Detect which cell encompasses the target text, then output its [X, Y] center coordinate. 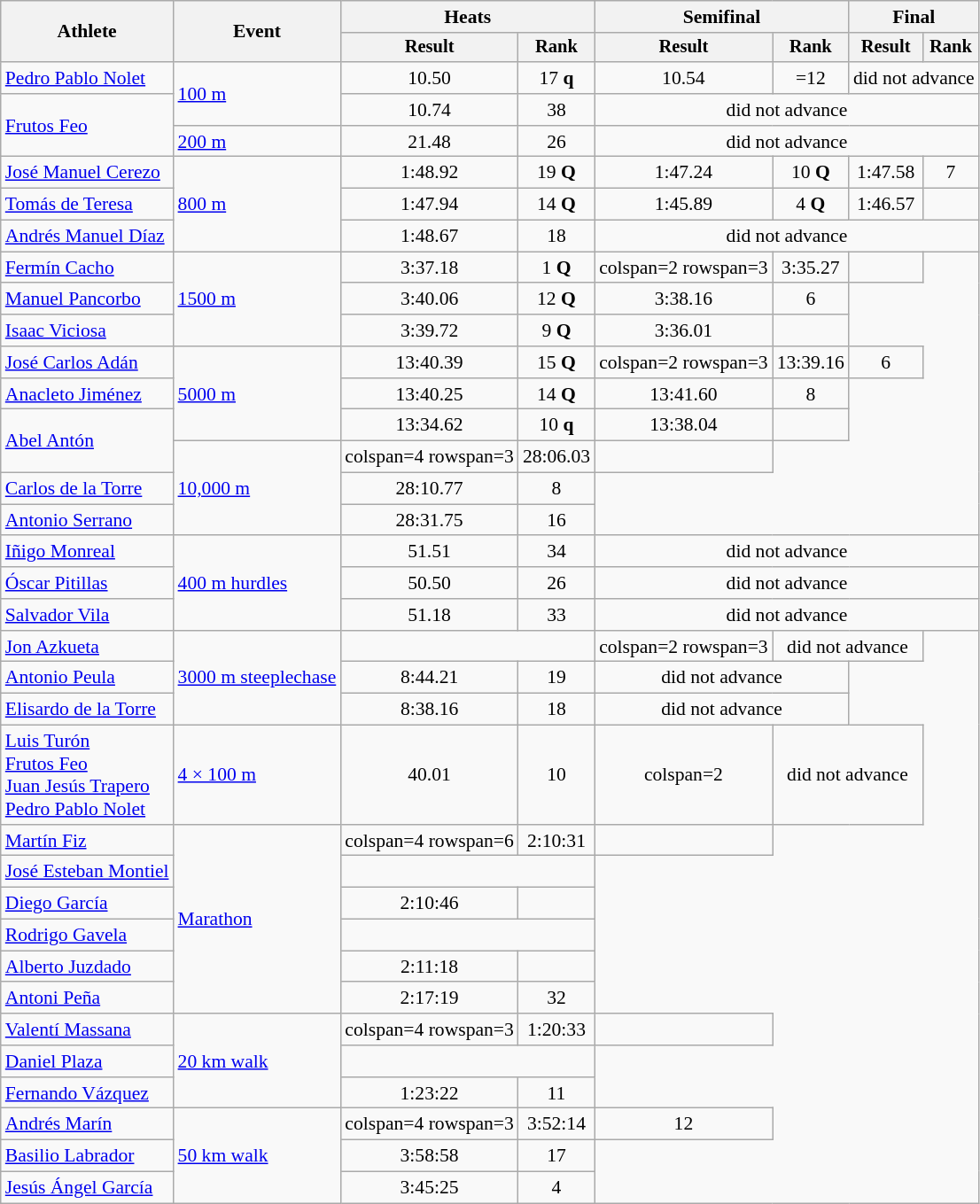
28:31.75 [429, 520]
17 q [556, 78]
Luis TurónFrutos FeoJuan Jesús TraperoPedro Pablo Nolet [87, 775]
13:40.39 [429, 362]
José Carlos Adán [87, 362]
colspan=4 rowspan=6 [429, 841]
4 [556, 1188]
8:44.21 [429, 678]
50 km walk [257, 1155]
Manuel Pancorbo [87, 299]
Óscar Pitillas [87, 583]
12 [684, 1124]
38 [556, 110]
Antonio Peula [87, 678]
Alberto Juzdado [87, 967]
Andrés Manuel Díaz [87, 237]
800 m [257, 204]
9 Q [556, 330]
34 [556, 552]
Salvador Vila [87, 615]
21.48 [429, 142]
Marathon [257, 920]
33 [556, 615]
13:41.60 [684, 394]
2:10:31 [556, 841]
Final [914, 17]
13:39.16 [811, 362]
1500 m [257, 299]
3:45:25 [429, 1188]
400 m hurdles [257, 583]
19 [556, 678]
Athlete [87, 32]
Abel Antón [87, 441]
11 [556, 1093]
3:37.18 [429, 268]
Jon Azkueta [87, 647]
Antoni Peña [87, 998]
Elisardo de la Torre [87, 710]
Tomás de Teresa [87, 205]
Diego García [87, 904]
Carlos de la Torre [87, 489]
Andrés Marín [87, 1124]
1:47.58 [886, 173]
3:36.01 [684, 330]
Anacleto Jiménez [87, 394]
Frutos Feo [87, 126]
12 Q [556, 299]
10 Q [811, 173]
13:38.04 [684, 425]
1:46.57 [886, 205]
15 Q [556, 362]
10.74 [429, 110]
Basilio Labrador [87, 1156]
7 [951, 173]
José Esteban Montiel [87, 872]
3000 m steeplechase [257, 679]
13:40.25 [429, 394]
Pedro Pablo Nolet [87, 78]
1:45.89 [684, 205]
1:47.24 [684, 173]
16 [556, 520]
40.01 [429, 775]
51.51 [429, 552]
Valentí Massana [87, 1029]
colspan=2 [684, 775]
Daniel Plaza [87, 1061]
200 m [257, 142]
3:38.16 [684, 299]
10.50 [429, 78]
Iñigo Monreal [87, 552]
2:10:46 [429, 904]
3:40.06 [429, 299]
Event [257, 32]
50.50 [429, 583]
José Manuel Cerezo [87, 173]
1:48.67 [429, 237]
10 q [556, 425]
2:11:18 [429, 967]
10,000 m [257, 489]
Heats [468, 17]
20 km walk [257, 1061]
32 [556, 998]
3:35.27 [811, 268]
1:47.94 [429, 205]
28:06.03 [556, 457]
10.54 [684, 78]
Jesús Ángel García [87, 1188]
1:48.92 [429, 173]
13:34.62 [429, 425]
5000 m [257, 393]
Semifinal [721, 17]
1 Q [556, 268]
1:23:22 [429, 1093]
28:10.77 [429, 489]
4 × 100 m [257, 775]
3:58:58 [429, 1156]
Rodrigo Gavela [87, 936]
19 Q [556, 173]
Fermín Cacho [87, 268]
100 m [257, 94]
2:17:19 [429, 998]
Antonio Serrano [87, 520]
4 Q [811, 205]
=12 [811, 78]
3:52:14 [556, 1124]
51.18 [429, 615]
1:20:33 [556, 1029]
8:38.16 [429, 710]
Martín Fiz [87, 841]
Fernando Vázquez [87, 1093]
10 [556, 775]
17 [556, 1156]
3:39.72 [429, 330]
Isaac Viciosa [87, 330]
